Locate the cell with the specified text and output its [X, Y] center coordinate. 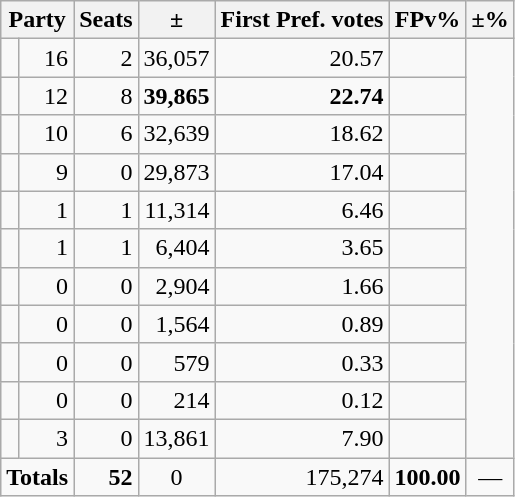
Seats [106, 20]
3 [46, 438]
9 [46, 172]
175,274 [302, 477]
2,904 [176, 286]
± [176, 20]
214 [176, 400]
0.12 [302, 400]
6,404 [176, 248]
6.46 [302, 210]
16 [46, 58]
579 [176, 362]
Totals [38, 477]
29,873 [176, 172]
0.89 [302, 324]
FPv% [428, 20]
18.62 [302, 134]
36,057 [176, 58]
7.90 [302, 438]
0.33 [302, 362]
2 [106, 58]
— [490, 477]
39,865 [176, 96]
8 [106, 96]
17.04 [302, 172]
±% [490, 20]
22.74 [302, 96]
10 [46, 134]
100.00 [428, 477]
13,861 [176, 438]
1,564 [176, 324]
6 [106, 134]
20.57 [302, 58]
1.66 [302, 286]
52 [106, 477]
3.65 [302, 248]
32,639 [176, 134]
Party [38, 20]
11,314 [176, 210]
12 [46, 96]
First Pref. votes [302, 20]
